Find where the given text appears and provide that cell's center as (X, Y) coordinate. 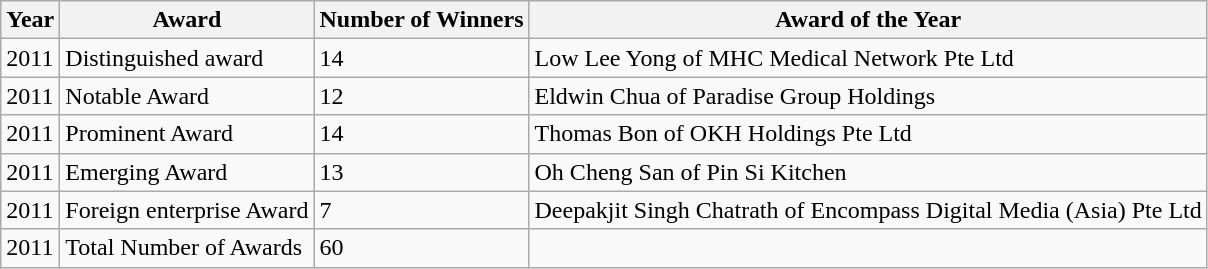
Thomas Bon of OKH Holdings Pte Ltd (868, 134)
Eldwin Chua of Paradise Group Holdings (868, 96)
Number of Winners (422, 20)
12 (422, 96)
Prominent Award (187, 134)
Emerging Award (187, 172)
7 (422, 210)
Notable Award (187, 96)
Award (187, 20)
Distinguished award (187, 58)
Year (30, 20)
Deepakjit Singh Chatrath of Encompass Digital Media (Asia) Pte Ltd (868, 210)
60 (422, 248)
13 (422, 172)
Award of the Year (868, 20)
Foreign enterprise Award (187, 210)
Oh Cheng San of Pin Si Kitchen (868, 172)
Total Number of Awards (187, 248)
Low Lee Yong of MHC Medical Network Pte Ltd (868, 58)
